Detect which cell encompasses the target text, then output its (x, y) center coordinate. 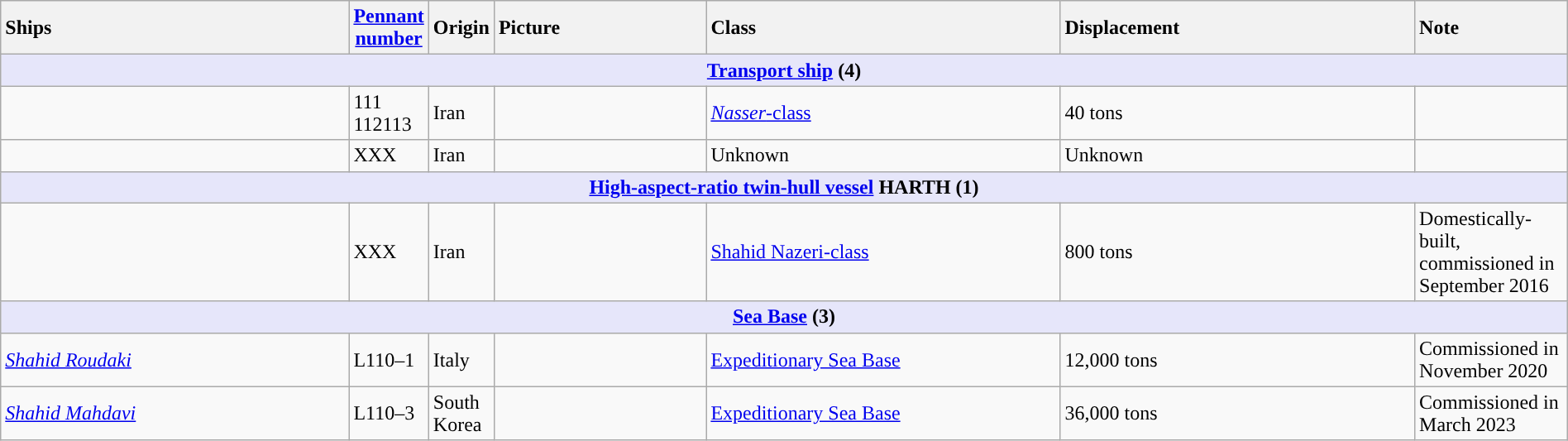
40 tons (1237, 113)
Note (1492, 28)
L110–3 (389, 414)
Domestically-built, commissioned in September 2016 (1492, 252)
Origin (461, 28)
Ships (175, 28)
Pennant number (389, 28)
Picture (600, 28)
Sea Base (3) (784, 317)
L110–1 (389, 359)
Displacement (1237, 28)
Commissioned in November 2020 (1492, 359)
South Korea (461, 414)
Shahid Mahdavi (175, 414)
Transport ship (4) (784, 70)
Shahid Roudaki (175, 359)
Class (883, 28)
800 tons (1237, 252)
12,000 tons (1237, 359)
Nasser-class (883, 113)
111112113 (389, 113)
Shahid Nazeri-class (883, 252)
High-aspect-ratio twin-hull vessel HARTH (1) (784, 187)
36,000 tons (1237, 414)
Italy (461, 359)
Commissioned in March 2023 (1492, 414)
